Search for the cell housing the specified text and yield its [x, y] center coordinate. 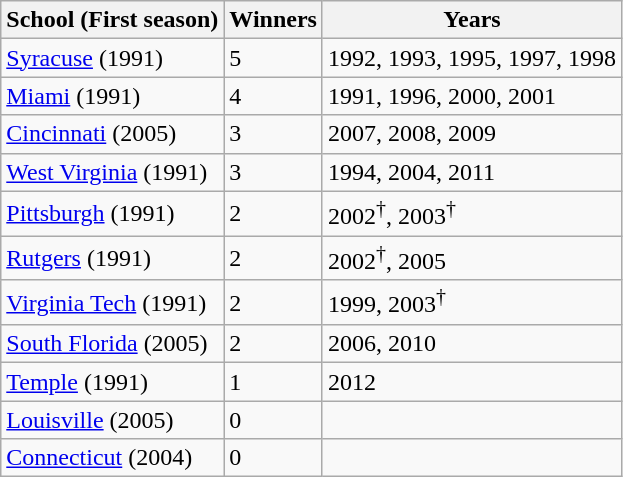
1994, 2004, 2011 [472, 172]
Louisville (2005) [112, 420]
Cincinnati (2005) [112, 134]
2002†, 2003† [472, 214]
South Florida (2005) [112, 344]
2007, 2008, 2009 [472, 134]
Pittsburgh (1991) [112, 214]
4 [274, 96]
2012 [472, 382]
2002†, 2005 [472, 258]
Temple (1991) [112, 382]
Rutgers (1991) [112, 258]
Years [472, 20]
Connecticut (2004) [112, 458]
1999, 2003† [472, 302]
1 [274, 382]
West Virginia (1991) [112, 172]
1992, 1993, 1995, 1997, 1998 [472, 58]
Winners [274, 20]
1991, 1996, 2000, 2001 [472, 96]
School (First season) [112, 20]
Virginia Tech (1991) [112, 302]
Syracuse (1991) [112, 58]
2006, 2010 [472, 344]
Miami (1991) [112, 96]
5 [274, 58]
